Extract the (X, Y) coordinate from the center of the cell holding the provided text.  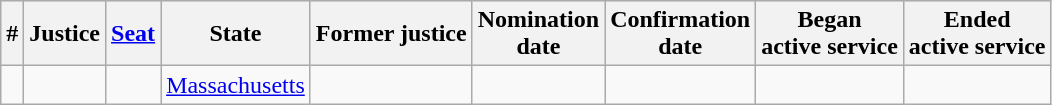
Beganactive service (830, 34)
# (12, 34)
Massachusetts (236, 85)
Nominationdate (538, 34)
Seat (134, 34)
Confirmationdate (680, 34)
State (236, 34)
Former justice (391, 34)
Endedactive service (977, 34)
Justice (65, 34)
